Capture the cell that displays the provided text and extract its (X, Y) central coordinate. 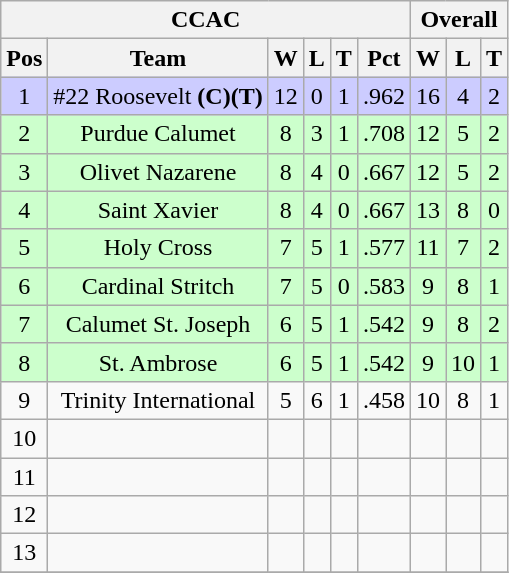
Holy Cross (158, 248)
Pct (384, 58)
.708 (384, 134)
Purdue Calumet (158, 134)
Calumet St. Joseph (158, 324)
St. Ambrose (158, 362)
Cardinal Stritch (158, 286)
Team (158, 58)
.962 (384, 96)
.458 (384, 400)
.583 (384, 286)
Overall (458, 20)
Trinity International (158, 400)
16 (428, 96)
#22 Roosevelt (C)(T) (158, 96)
Pos (24, 58)
CCAC (206, 20)
Saint Xavier (158, 210)
.577 (384, 248)
Olivet Nazarene (158, 172)
